Return the (X, Y) coordinate for the center point of the cell that contains the specified text.  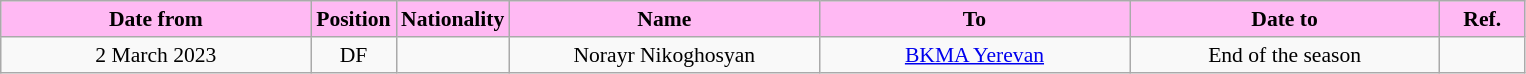
Date to (1285, 19)
BKMA Yerevan (974, 55)
Nationality (452, 19)
Position (354, 19)
To (974, 19)
End of the season (1285, 55)
Norayr Nikoghosyan (664, 55)
Date from (156, 19)
Ref. (1482, 19)
2 March 2023 (156, 55)
Name (664, 19)
DF (354, 55)
